Extract the (x, y) coordinate from the center of the cell holding the provided text.  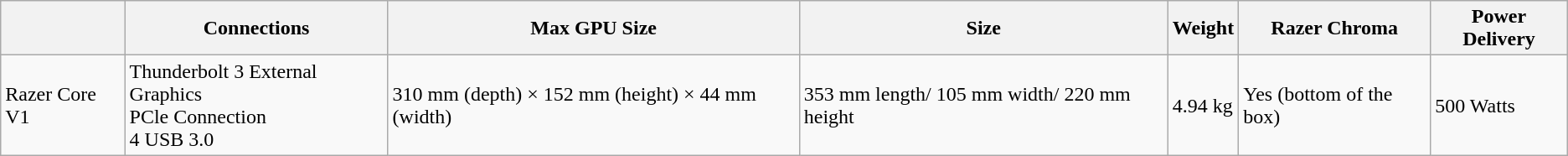
4.94 kg (1203, 106)
Size (983, 29)
Max GPU Size (593, 29)
Power Delivery (1499, 29)
Razer Core V1 (63, 106)
Weight (1203, 29)
310 mm (depth) × 152 mm (height) × 44 mm (width) (593, 106)
Razer Chroma (1335, 29)
Connections (256, 29)
Thunderbolt 3 External GraphicsPCle Connection4 USB 3.0 (256, 106)
353 mm length/ 105 mm width/ 220 mm height (983, 106)
500 Watts (1499, 106)
Yes (bottom of the box) (1335, 106)
